Output the (X, Y) coordinate of the center of the cell containing the given text.  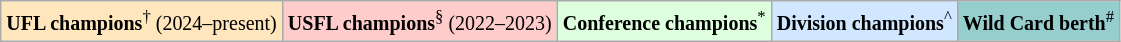
Division champions^ (864, 21)
Conference champions* (664, 21)
USFL champions§ (2022–2023) (420, 21)
Wild Card berth# (1038, 21)
UFL champions† (2024–present) (142, 21)
